Output the [X, Y] coordinate of the center of the cell containing the given text.  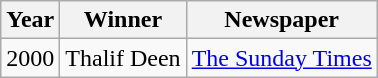
Newspaper [282, 20]
2000 [30, 58]
Year [30, 20]
Winner [123, 20]
Thalif Deen [123, 58]
The Sunday Times [282, 58]
